Locate the cell with the specified text and output its (X, Y) center coordinate. 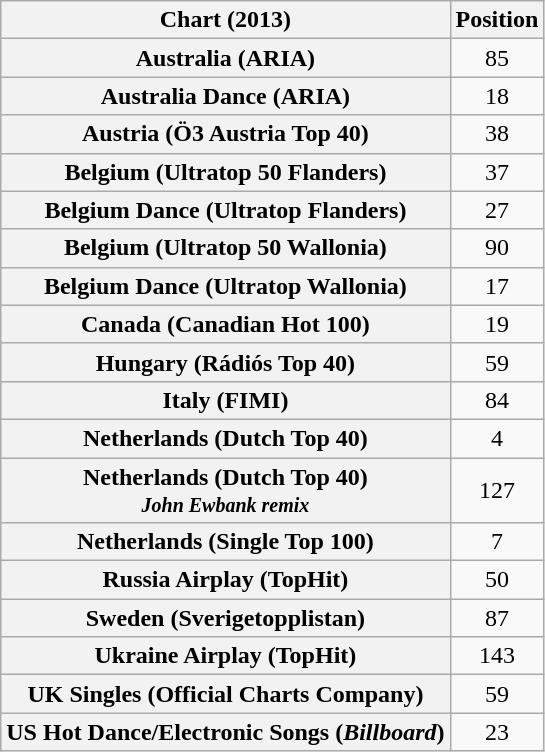
Austria (Ö3 Austria Top 40) (226, 134)
19 (497, 324)
US Hot Dance/Electronic Songs (Billboard) (226, 732)
37 (497, 172)
Chart (2013) (226, 20)
38 (497, 134)
Belgium Dance (Ultratop Wallonia) (226, 286)
90 (497, 248)
Netherlands (Dutch Top 40) (226, 438)
Position (497, 20)
Netherlands (Dutch Top 40)John Ewbank remix (226, 490)
23 (497, 732)
85 (497, 58)
Russia Airplay (TopHit) (226, 580)
50 (497, 580)
Belgium Dance (Ultratop Flanders) (226, 210)
Canada (Canadian Hot 100) (226, 324)
27 (497, 210)
Netherlands (Single Top 100) (226, 542)
Sweden (Sverigetopplistan) (226, 618)
Belgium (Ultratop 50 Flanders) (226, 172)
17 (497, 286)
Ukraine Airplay (TopHit) (226, 656)
UK Singles (Official Charts Company) (226, 694)
4 (497, 438)
Australia (ARIA) (226, 58)
Belgium (Ultratop 50 Wallonia) (226, 248)
Hungary (Rádiós Top 40) (226, 362)
18 (497, 96)
143 (497, 656)
7 (497, 542)
127 (497, 490)
Italy (FIMI) (226, 400)
87 (497, 618)
Australia Dance (ARIA) (226, 96)
84 (497, 400)
